Return the (X, Y) coordinate for the center point of the cell that contains the specified text.  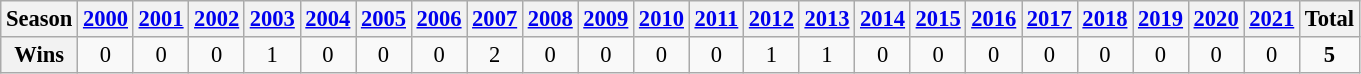
Total (1329, 19)
2007 (495, 19)
2017 (1050, 19)
2014 (883, 19)
5 (1329, 55)
2010 (662, 19)
2020 (1216, 19)
Wins (40, 55)
2011 (716, 19)
2003 (272, 19)
2001 (161, 19)
2013 (827, 19)
2009 (606, 19)
2004 (328, 19)
Season (40, 19)
2008 (550, 19)
2002 (217, 19)
2015 (938, 19)
2 (495, 55)
2006 (439, 19)
2021 (1272, 19)
2019 (1161, 19)
2018 (1105, 19)
2016 (994, 19)
2012 (772, 19)
2005 (384, 19)
2000 (106, 19)
